Find where the given text appears and provide that cell's center as (X, Y) coordinate. 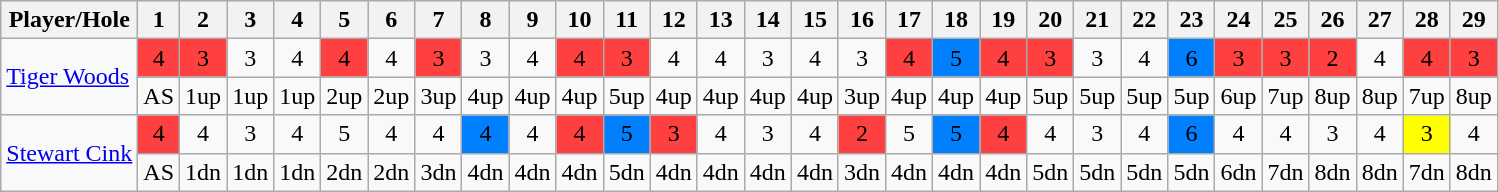
18 (956, 20)
25 (1286, 20)
1 (159, 20)
7 (438, 20)
27 (1380, 20)
11 (626, 20)
14 (768, 20)
8 (486, 20)
6up (1238, 96)
17 (908, 20)
Stewart Cink (70, 153)
12 (674, 20)
Tiger Woods (70, 77)
9 (532, 20)
20 (1050, 20)
26 (1332, 20)
23 (1192, 20)
13 (720, 20)
6dn (1238, 172)
21 (1098, 20)
16 (862, 20)
24 (1238, 20)
29 (1474, 20)
22 (1144, 20)
19 (1004, 20)
28 (1426, 20)
15 (814, 20)
10 (580, 20)
Player/Hole (70, 20)
